Provide the [x, y] coordinate of the cell's center where the given text is located.  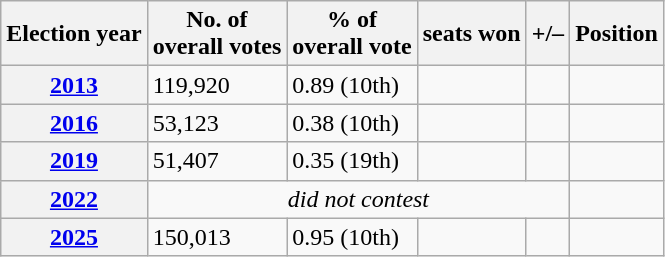
0.35 (19th) [352, 161]
Election year [74, 34]
2025 [74, 237]
2013 [74, 85]
seats won [472, 34]
53,123 [217, 123]
2019 [74, 161]
119,920 [217, 85]
0.38 (10th) [352, 123]
150,013 [217, 237]
2016 [74, 123]
Position [617, 34]
No. ofoverall votes [217, 34]
51,407 [217, 161]
% ofoverall vote [352, 34]
did not contest [358, 199]
+/– [548, 34]
0.89 (10th) [352, 85]
2022 [74, 199]
0.95 (10th) [352, 237]
